Find where the given text appears and provide that cell's center as (x, y) coordinate. 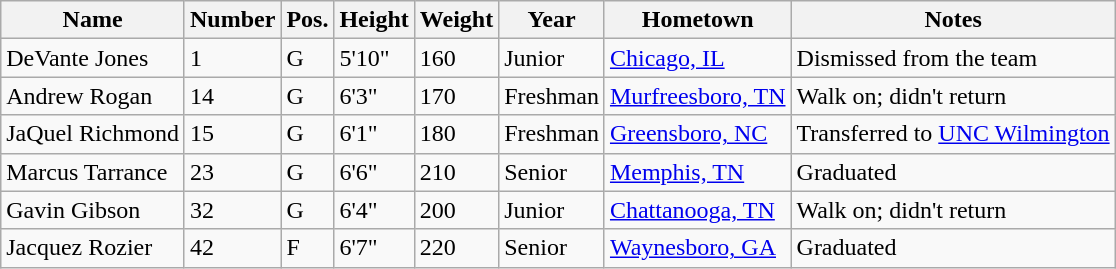
Memphis, TN (698, 172)
42 (232, 248)
Marcus Tarrance (93, 172)
Jacquez Rozier (93, 248)
220 (456, 248)
6'1" (374, 134)
6'3" (374, 96)
200 (456, 210)
Gavin Gibson (93, 210)
Name (93, 20)
6'6" (374, 172)
6'7" (374, 248)
Notes (953, 20)
Hometown (698, 20)
Transferred to UNC Wilmington (953, 134)
Waynesboro, GA (698, 248)
Chicago, IL (698, 58)
14 (232, 96)
160 (456, 58)
Weight (456, 20)
Dismissed from the team (953, 58)
Pos. (308, 20)
6'4" (374, 210)
Year (552, 20)
32 (232, 210)
Height (374, 20)
Murfreesboro, TN (698, 96)
5'10" (374, 58)
23 (232, 172)
DeVante Jones (93, 58)
F (308, 248)
JaQuel Richmond (93, 134)
Greensboro, NC (698, 134)
180 (456, 134)
210 (456, 172)
170 (456, 96)
Number (232, 20)
Chattanooga, TN (698, 210)
1 (232, 58)
15 (232, 134)
Andrew Rogan (93, 96)
